Capture the cell that displays the provided text and extract its (X, Y) central coordinate. 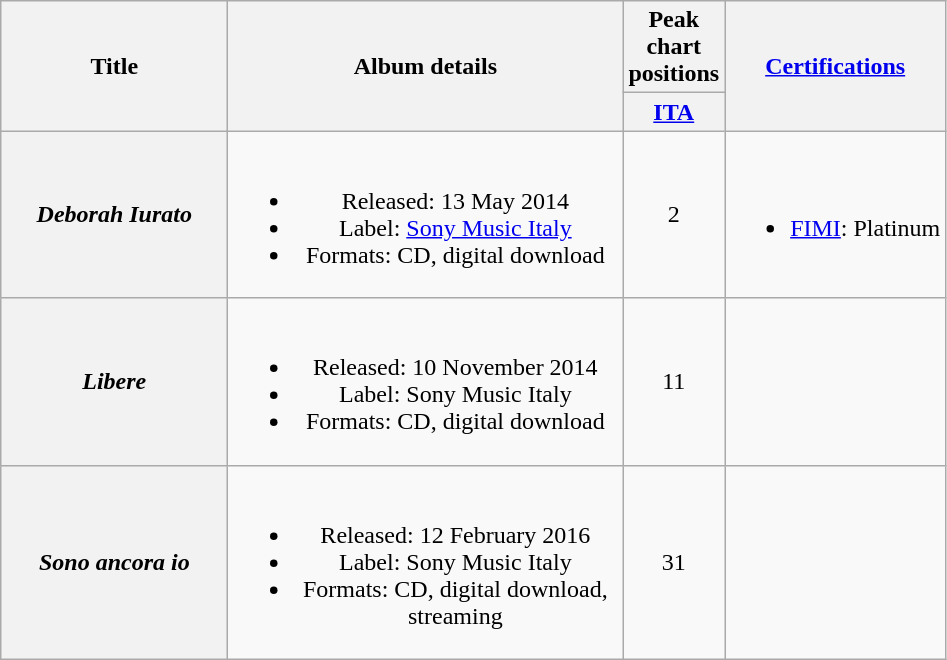
Sono ancora io (114, 562)
Deborah Iurato (114, 214)
FIMI: Platinum (836, 214)
Libere (114, 382)
ITA (674, 112)
Certifications (836, 66)
Peak chart positions (674, 47)
11 (674, 382)
Released: 12 February 2016Label: Sony Music ItalyFormats: CD, digital download, streaming (426, 562)
Released: 10 November 2014Label: Sony Music ItalyFormats: CD, digital download (426, 382)
2 (674, 214)
Title (114, 66)
31 (674, 562)
Album details (426, 66)
Released: 13 May 2014Label: Sony Music ItalyFormats: CD, digital download (426, 214)
